Provide the (x, y) coordinate of the cell's center where the given text is located.  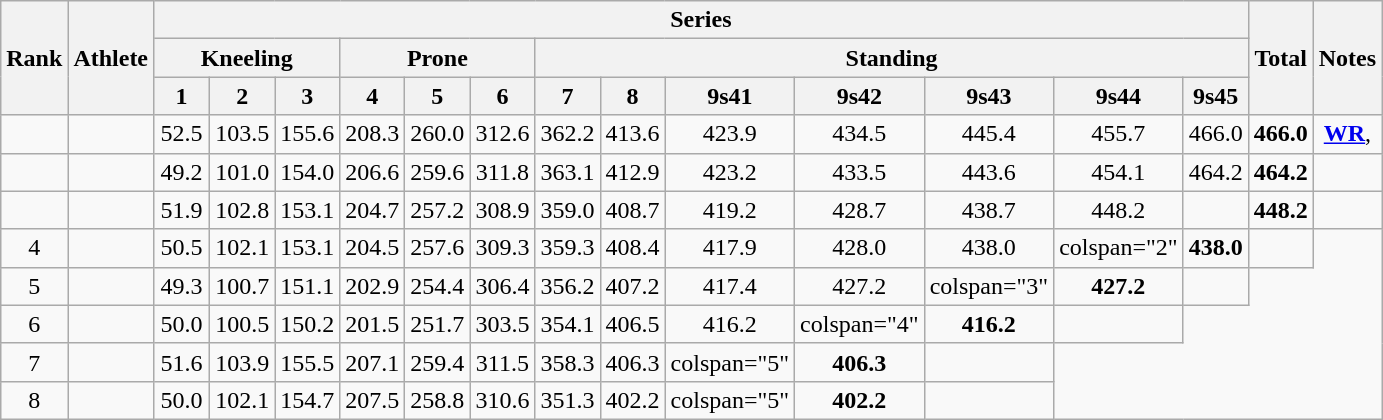
407.2 (632, 286)
154.7 (308, 400)
Total (1280, 58)
Rank (34, 58)
359.0 (568, 210)
428.0 (860, 248)
colspan="3" (989, 286)
Notes (1347, 58)
207.1 (372, 362)
423.9 (730, 134)
202.9 (372, 286)
433.5 (860, 172)
9s42 (860, 96)
419.2 (730, 210)
49.3 (182, 286)
351.3 (568, 400)
359.3 (568, 248)
306.4 (502, 286)
309.3 (502, 248)
423.2 (730, 172)
52.5 (182, 134)
259.4 (438, 362)
412.9 (632, 172)
434.5 (860, 134)
207.5 (372, 400)
51.9 (182, 210)
100.5 (242, 324)
413.6 (632, 134)
Kneeling (247, 58)
51.6 (182, 362)
251.7 (438, 324)
258.8 (438, 400)
310.6 (502, 400)
154.0 (308, 172)
417.4 (730, 286)
Athlete (111, 58)
50.5 (182, 248)
417.9 (730, 248)
259.6 (438, 172)
201.5 (372, 324)
454.1 (1119, 172)
150.2 (308, 324)
408.7 (632, 210)
358.3 (568, 362)
257.6 (438, 248)
208.3 (372, 134)
303.5 (502, 324)
311.8 (502, 172)
356.2 (568, 286)
Series (702, 20)
155.6 (308, 134)
254.4 (438, 286)
100.7 (242, 286)
362.2 (568, 134)
102.8 (242, 210)
406.5 (632, 324)
151.1 (308, 286)
204.5 (372, 248)
257.2 (438, 210)
408.4 (632, 248)
Prone (438, 58)
9s43 (989, 96)
colspan="2" (1119, 248)
9s41 (730, 96)
colspan="4" (860, 324)
103.9 (242, 362)
9s45 (1216, 96)
308.9 (502, 210)
354.1 (568, 324)
445.4 (989, 134)
438.7 (989, 210)
363.1 (568, 172)
312.6 (502, 134)
311.5 (502, 362)
260.0 (438, 134)
103.5 (242, 134)
2 (242, 96)
101.0 (242, 172)
204.7 (372, 210)
Standing (892, 58)
443.6 (989, 172)
155.5 (308, 362)
3 (308, 96)
1 (182, 96)
206.6 (372, 172)
49.2 (182, 172)
9s44 (1119, 96)
428.7 (860, 210)
455.7 (1119, 134)
WR, (1347, 134)
